Pinpoint the cell where the given text exists, returning its [x, y] midpoint coordinate. 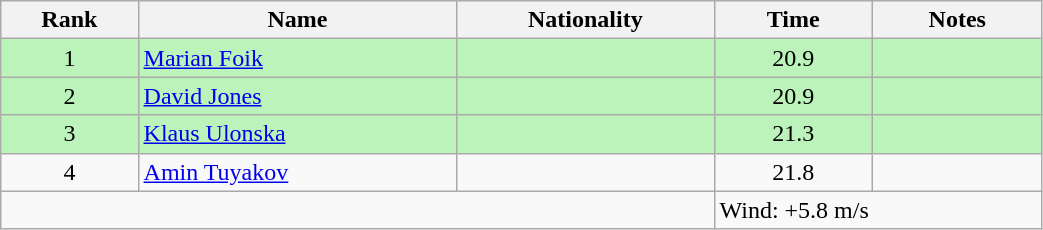
David Jones [298, 96]
4 [70, 172]
Klaus Ulonska [298, 134]
1 [70, 58]
Nationality [586, 20]
Notes [957, 20]
2 [70, 96]
Marian Foik [298, 58]
Wind: +5.8 m/s [878, 210]
21.3 [793, 134]
21.8 [793, 172]
Amin Tuyakov [298, 172]
Time [793, 20]
Rank [70, 20]
3 [70, 134]
Name [298, 20]
